Return the (X, Y) coordinate for the center point of the cell that contains the specified text.  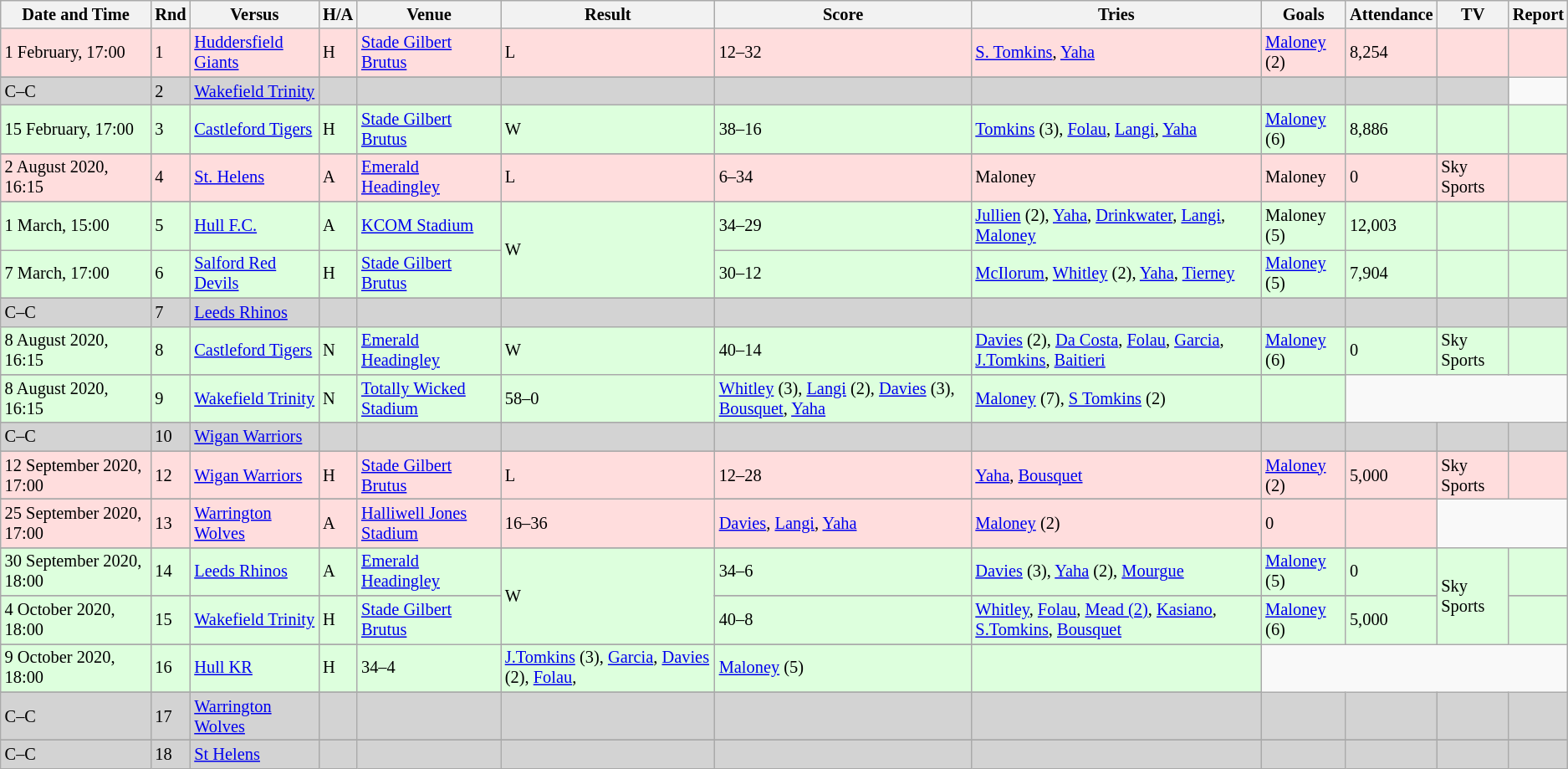
16 (171, 668)
5 (171, 226)
KCOM Stadium (429, 226)
9 October 2020, 18:00 (76, 668)
Tries (1116, 14)
Hull KR (254, 668)
Salford Red Devils (254, 274)
15 February, 17:00 (76, 129)
7 (171, 312)
Report (1539, 14)
8 (171, 351)
Goals (1303, 14)
Davies, Langi, Yaha (843, 523)
J.Tomkins (3), Garcia, Davies (2), Folau, (608, 668)
7,904 (1392, 274)
30–12 (843, 274)
34–4 (429, 668)
1 February, 17:00 (76, 53)
Whitley (3), Langi (2), Davies (3), Bousquet, Yaha (843, 398)
40–8 (843, 620)
1 (171, 53)
58–0 (608, 398)
Maloney (7), S Tomkins (2) (1116, 398)
4 October 2020, 18:00 (76, 620)
TV (1473, 14)
30 September 2020, 18:00 (76, 572)
McIlorum, Whitley (2), Yaha, Tierney (1116, 274)
2 August 2020, 16:15 (76, 177)
10 (171, 437)
1 March, 15:00 (76, 226)
8,886 (1392, 129)
Result (608, 14)
H/A (338, 14)
Whitley, Folau, Mead (2), Kasiano, S.Tomkins, Bousquet (1116, 620)
12–32 (843, 53)
12,003 (1392, 226)
6–34 (843, 177)
St Helens (254, 754)
6 (171, 274)
12 September 2020, 17:00 (76, 475)
S. Tomkins, Yaha (1116, 53)
St. Helens (254, 177)
Davies (2), Da Costa, Folau, Garcia, J.Tomkins, Baitieri (1116, 351)
25 September 2020, 17:00 (76, 523)
Davies (3), Yaha (2), Mourgue (1116, 572)
Date and Time (76, 14)
34–29 (843, 226)
Jullien (2), Yaha, Drinkwater, Langi, Maloney (1116, 226)
Score (843, 14)
3 (171, 129)
17 (171, 716)
40–14 (843, 351)
Versus (254, 14)
13 (171, 523)
Halliwell Jones Stadium (429, 523)
Tomkins (3), Folau, Langi, Yaha (1116, 129)
Huddersfield Giants (254, 53)
9 (171, 398)
8,254 (1392, 53)
15 (171, 620)
2 (171, 91)
12 (171, 475)
Venue (429, 14)
Totally Wicked Stadium (429, 398)
4 (171, 177)
14 (171, 572)
7 March, 17:00 (76, 274)
Yaha, Bousquet (1116, 475)
34–6 (843, 572)
16–36 (608, 523)
38–16 (843, 129)
18 (171, 754)
12–28 (843, 475)
Attendance (1392, 14)
Rnd (171, 14)
Hull F.C. (254, 226)
